Extract the (x, y) coordinate from the center of the cell holding the provided text.  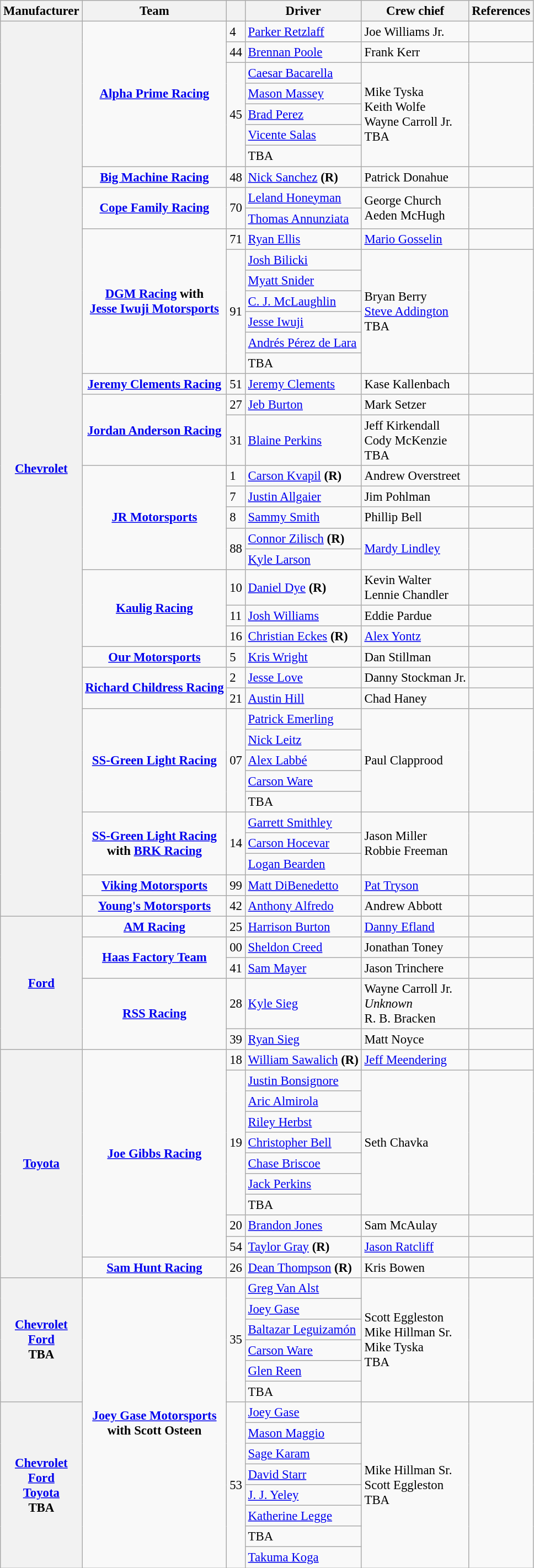
Anthony Alfredo (303, 906)
Parker Retzlaff (303, 32)
Mike Hillman Sr. Scott Eggleston TBA (415, 1485)
Jeff Meendering (415, 1060)
SS-Green Light Racing (154, 761)
Big Machine Racing (154, 177)
41 (236, 968)
Sammy Smith (303, 518)
Driver (303, 11)
2 (236, 678)
Haas Factory Team (154, 957)
Wayne Carroll Jr. Unknown R. B. Bracken (415, 1004)
Team (154, 11)
Kyle Sieg (303, 1004)
Pat Tryson (415, 885)
48 (236, 177)
27 (236, 405)
Harrison Burton (303, 927)
44 (236, 52)
14 (236, 844)
10 (236, 587)
Richard Childress Racing (154, 688)
88 (236, 548)
Matt DiBenedetto (303, 885)
Joe Gibbs Racing (154, 1153)
Brad Perez (303, 115)
Nick Leitz (303, 740)
Kris Bowen (415, 1267)
Jim Pohlman (415, 497)
53 (236, 1485)
Kyle Larson (303, 559)
Chase Briscoe (303, 1164)
07 (236, 761)
Justin Bonsignore (303, 1080)
Glen Reen (303, 1371)
Cope Family Racing (154, 207)
42 (236, 906)
35 (236, 1340)
Aric Almirola (303, 1101)
Nick Sanchez (R) (303, 177)
Brandon Jones (303, 1226)
Josh Bilicki (303, 260)
Sam Mayer (303, 968)
54 (236, 1246)
Bryan Berry Steve Addington TBA (415, 312)
Justin Allgaier (303, 497)
Jeremy Clements Racing (154, 384)
Takuma Koga (303, 1558)
Jason Trinchere (415, 968)
11 (236, 616)
Daniel Dye (R) (303, 587)
16 (236, 636)
51 (236, 384)
26 (236, 1267)
Danny Stockman Jr. (415, 678)
4 (236, 32)
45 (236, 115)
Andrew Overstreet (415, 476)
70 (236, 207)
Taylor Gray (R) (303, 1246)
Our Motorsports (154, 657)
Jeremy Clements (303, 384)
Patrick Donahue (415, 177)
Alex Labbé (303, 761)
Christian Eckes (R) (303, 636)
Frank Kerr (415, 52)
Sage Karam (303, 1454)
Kevin Walter Lennie Chandler (415, 587)
Matt Noyce (415, 1039)
AM Racing (154, 927)
21 (236, 698)
Seth Chavka (415, 1143)
Caesar Bacarella (303, 73)
Andrew Abbott (415, 906)
Carson Hocevar (303, 843)
Austin Hill (303, 698)
Chevrolet Ford Toyota TBA (41, 1485)
Mason Maggio (303, 1433)
39 (236, 1039)
Josh Williams (303, 616)
JR Motorsports (154, 517)
Crew chief (415, 11)
David Starr (303, 1475)
71 (236, 239)
20 (236, 1226)
Phillip Bell (415, 518)
Myatt Snider (303, 281)
Andrés Pérez de Lara (303, 343)
Mardy Lindley (415, 548)
William Sawalich (R) (303, 1060)
Chad Haney (415, 698)
Brennan Poole (303, 52)
Jesse Love (303, 678)
Leland Honeyman (303, 197)
References (501, 11)
19 (236, 1143)
Jeb Burton (303, 405)
Danny Efland (415, 927)
1 (236, 476)
Patrick Emerling (303, 719)
Jeff Kirkendall Cody McKenzie TBA (415, 441)
18 (236, 1060)
Jason Miller Robbie Freeman (415, 844)
Jason Ratcliff (415, 1246)
Viking Motorsports (154, 885)
Garrett Smithley (303, 823)
Joey Gase Motorsports with Scott Osteen (154, 1422)
SS-Green Light Racing with BRK Racing (154, 844)
31 (236, 441)
5 (236, 657)
99 (236, 885)
Sam McAulay (415, 1226)
91 (236, 312)
Carson Kvapil (R) (303, 476)
Sam Hunt Racing (154, 1267)
C. J. McLaughlin (303, 301)
Scott Eggleston Mike Hillman Sr. Mike Tyska TBA (415, 1340)
Christopher Bell (303, 1143)
George Church Aeden McHugh (415, 207)
Jordan Anderson Racing (154, 430)
DGM Racing with Jesse Iwuji Motorsports (154, 301)
Vicente Salas (303, 135)
Greg Van Alst (303, 1288)
Chevrolet Ford TBA (41, 1340)
Jack Perkins (303, 1184)
Toyota (41, 1164)
Katherine Legge (303, 1516)
Mario Gosselin (415, 239)
Chevrolet (41, 469)
J. J. Yeley (303, 1495)
Blaine Perkins (303, 441)
Sheldon Creed (303, 947)
Young's Motorsports (154, 906)
8 (236, 518)
Eddie Pardue (415, 616)
Ford (41, 983)
Dean Thompson (R) (303, 1267)
Kase Kallenbach (415, 384)
Alpha Prime Racing (154, 94)
Dan Stillman (415, 657)
Baltazar Leguizamón (303, 1330)
Ryan Sieg (303, 1039)
Mark Setzer (415, 405)
Joe Williams Jr. (415, 32)
Mike Tyska Keith Wolfe Wayne Carroll Jr. TBA (415, 115)
28 (236, 1004)
RSS Racing (154, 1014)
Logan Bearden (303, 864)
7 (236, 497)
Ryan Ellis (303, 239)
Paul Clapprood (415, 761)
Mason Massey (303, 94)
Thomas Annunziata (303, 218)
Kaulig Racing (154, 608)
Manufacturer (41, 11)
25 (236, 927)
Kris Wright (303, 657)
Connor Zilisch (R) (303, 538)
00 (236, 947)
Jesse Iwuji (303, 322)
Riley Herbst (303, 1122)
Alex Yontz (415, 636)
Jonathan Toney (415, 947)
